Return [x, y] of the center of cell containing provided text 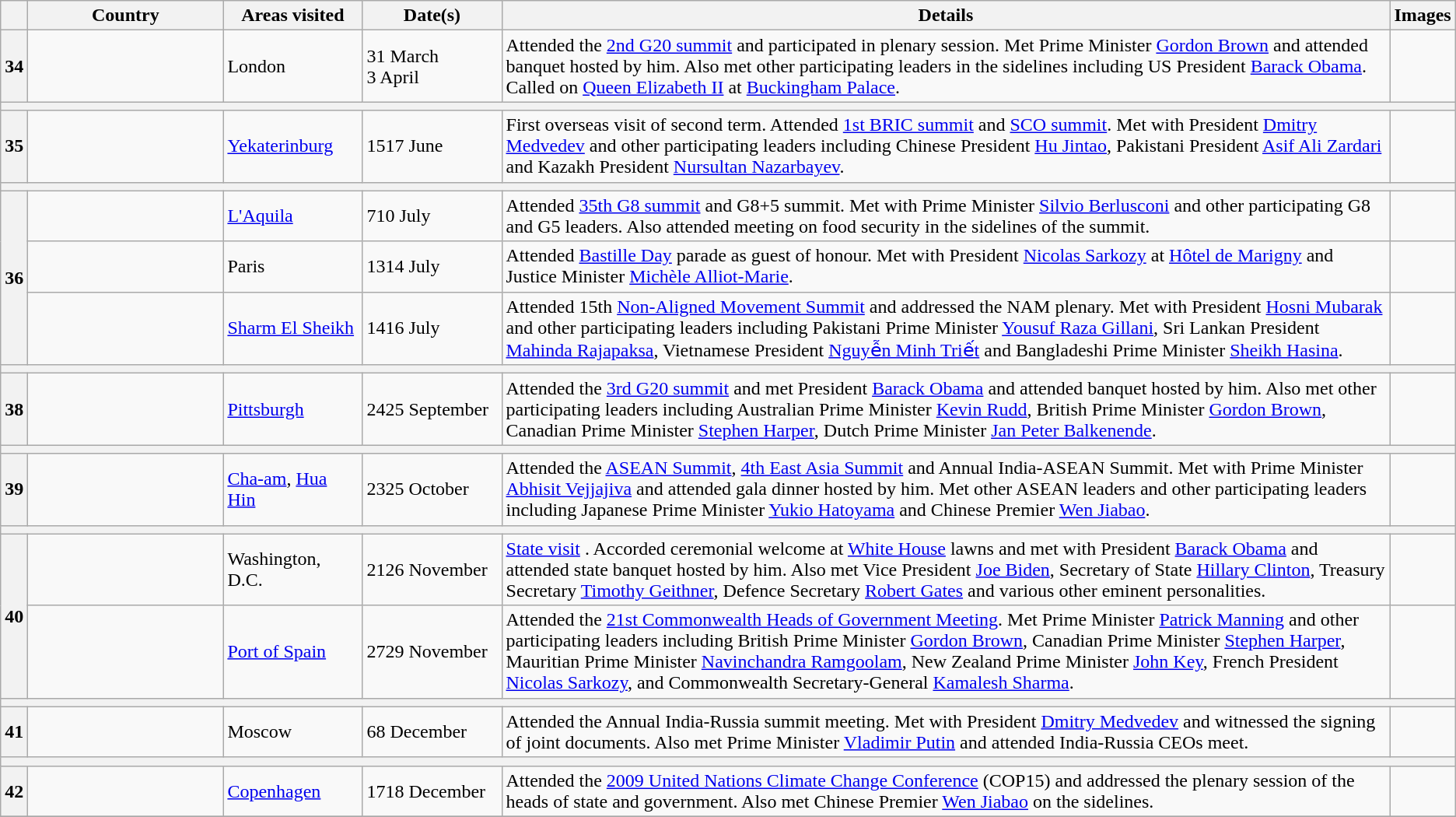
40 [14, 616]
Images [1423, 16]
2325 October [432, 489]
1517 June [432, 146]
2425 September [432, 409]
Areas visited [292, 16]
Attended Bastille Day parade as guest of honour. Met with President Nicolas Sarkozy at Hôtel de Marigny and Justice Minister Michèle Alliot-Marie. [946, 266]
1718 December [432, 791]
L'Aquila [292, 216]
35 [14, 146]
Details [946, 16]
Moscow [292, 731]
34 [14, 66]
Country [126, 16]
68 December [432, 731]
1314 July [432, 266]
36 [14, 278]
42 [14, 791]
2729 November [432, 652]
38 [14, 409]
Port of Spain [292, 652]
Yekaterinburg [292, 146]
Cha-am, Hua Hin [292, 489]
710 July [432, 216]
Copenhagen [292, 791]
Paris [292, 266]
41 [14, 731]
39 [14, 489]
1416 July [432, 328]
London [292, 66]
Sharm El Sheikh [292, 328]
31 March3 April [432, 66]
2126 November [432, 570]
Date(s) [432, 16]
Pittsburgh [292, 409]
Washington, D.C. [292, 570]
